Locate the cell with the specified text and output its [x, y] center coordinate. 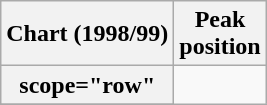
scope="row" [88, 85]
Peakposition [220, 34]
Chart (1998/99) [88, 34]
